Pinpoint the cell where the given text exists, returning its (x, y) midpoint coordinate. 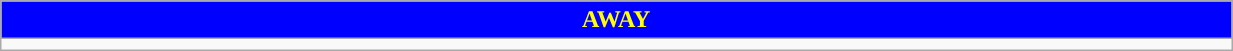
AWAY (616, 20)
